Extract the (x, y) coordinate from the center of the cell holding the provided text.  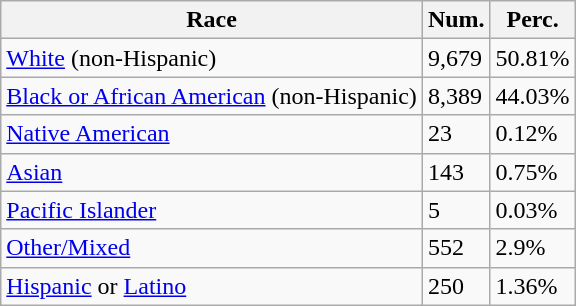
Num. (456, 20)
0.03% (532, 210)
2.9% (532, 248)
White (non-Hispanic) (212, 58)
Perc. (532, 20)
250 (456, 286)
5 (456, 210)
Other/Mixed (212, 248)
143 (456, 172)
Black or African American (non-Hispanic) (212, 96)
23 (456, 134)
0.12% (532, 134)
Hispanic or Latino (212, 286)
8,389 (456, 96)
9,679 (456, 58)
552 (456, 248)
Asian (212, 172)
0.75% (532, 172)
50.81% (532, 58)
44.03% (532, 96)
Native American (212, 134)
Race (212, 20)
1.36% (532, 286)
Pacific Islander (212, 210)
